Find where the given text appears and provide that cell's center as (X, Y) coordinate. 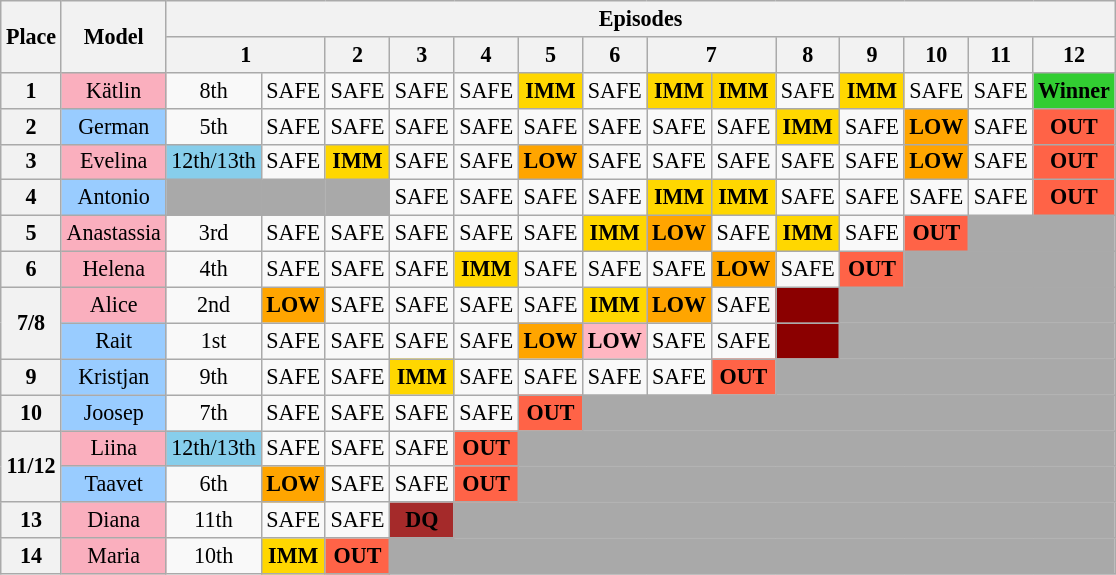
Place (32, 36)
7 (712, 54)
Kätlin (114, 90)
7th (214, 412)
Anastassia (114, 233)
Joosep (114, 412)
13 (32, 520)
DQ (422, 520)
Rait (114, 341)
5th (214, 126)
11/12 (32, 466)
Helena (114, 269)
10th (214, 556)
2nd (214, 305)
1st (214, 341)
12 (1074, 54)
Taavet (114, 484)
3rd (214, 233)
6th (214, 484)
Liina (114, 448)
Diana (114, 520)
9th (214, 377)
Maria (114, 556)
11 (1000, 54)
Evelina (114, 162)
Kristjan (114, 377)
Antonio (114, 198)
4th (214, 269)
Alice (114, 305)
Winner (1074, 90)
Episodes (640, 18)
14 (32, 556)
Model (114, 36)
German (114, 126)
7/8 (32, 323)
11th (214, 520)
8th (214, 90)
8 (808, 54)
